From the cell containing the given text, extract its center point as [x, y] coordinate. 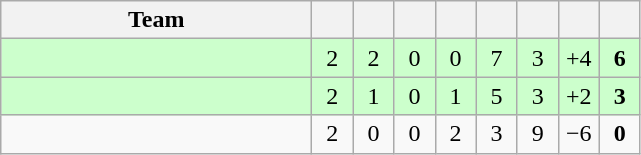
+4 [578, 58]
6 [620, 58]
+2 [578, 96]
9 [538, 134]
7 [496, 58]
Team [156, 20]
5 [496, 96]
−6 [578, 134]
